Scan for the cell matching the given text and deliver its (x, y) coordinate at center. 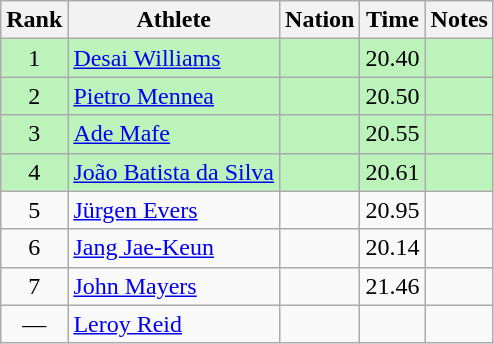
20.50 (392, 96)
1 (34, 58)
20.55 (392, 134)
Time (392, 20)
João Batista da Silva (174, 172)
20.95 (392, 210)
Desai Williams (174, 58)
20.14 (392, 248)
Jürgen Evers (174, 210)
Pietro Mennea (174, 96)
Leroy Reid (174, 324)
Rank (34, 20)
Jang Jae-Keun (174, 248)
3 (34, 134)
Notes (459, 20)
6 (34, 248)
7 (34, 286)
Athlete (174, 20)
— (34, 324)
Nation (320, 20)
21.46 (392, 286)
2 (34, 96)
20.40 (392, 58)
John Mayers (174, 286)
Ade Mafe (174, 134)
4 (34, 172)
5 (34, 210)
20.61 (392, 172)
